Identify which cell holds the provided text, then report its (x, y) central coordinate. 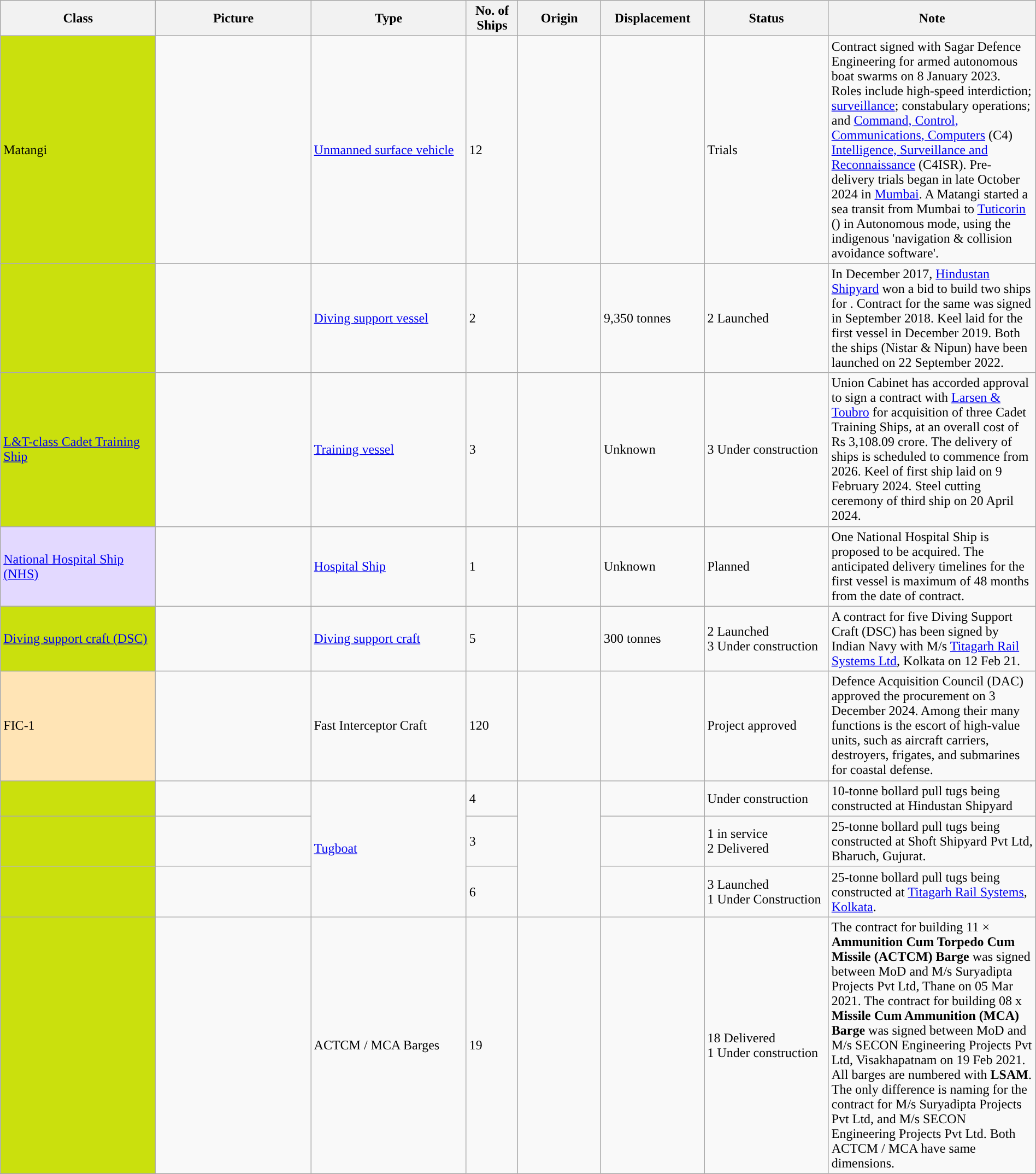
A contract for five Diving Support Craft (DSC) has been signed by Indian Navy with M/s Titagarh Rail Systems Ltd, Kolkata on 12 Feb 21. (932, 638)
25-tonne bollard pull tugs being constructed at Titagarh Rail Systems, Kolkata. (932, 891)
Project approved (766, 726)
Unmanned surface vehicle (388, 150)
Picture (233, 19)
Under construction (766, 798)
No. of Ships (492, 19)
1 (492, 566)
Training vessel (388, 449)
ACTCM / MCA Barges (388, 1045)
FIC-1 (78, 726)
Displacement (652, 19)
10-tonne bollard pull tugs being constructed at Hindustan Shipyard (932, 798)
Status (766, 19)
5 (492, 638)
1 in service 2 Delivered (766, 841)
4 (492, 798)
18 Delivered 1 Under construction (766, 1045)
Origin (560, 19)
Class (78, 19)
Tugboat (388, 848)
Diving support craft (388, 638)
120 (492, 726)
9,350 tonnes (652, 318)
3 Under construction (766, 449)
2 Launched3 Under construction (766, 638)
Type (388, 19)
Diving support craft (DSC) (78, 638)
Hospital Ship (388, 566)
300 tonnes (652, 638)
National Hospital Ship (NHS) (78, 566)
Matangi (78, 150)
12 (492, 150)
Planned (766, 566)
L&T-class Cadet Training Ship (78, 449)
3 Launched 1 Under Construction (766, 891)
19 (492, 1045)
Note (932, 19)
Fast Interceptor Craft (388, 726)
2 (492, 318)
2 Launched (766, 318)
6 (492, 891)
25-tonne bollard pull tugs being constructed at Shoft Shipyard Pvt Ltd, Bharuch, Gujurat. (932, 841)
Diving support vessel (388, 318)
Trials (766, 150)
